Return the [x, y] coordinate for the center point of the cell that contains the specified text.  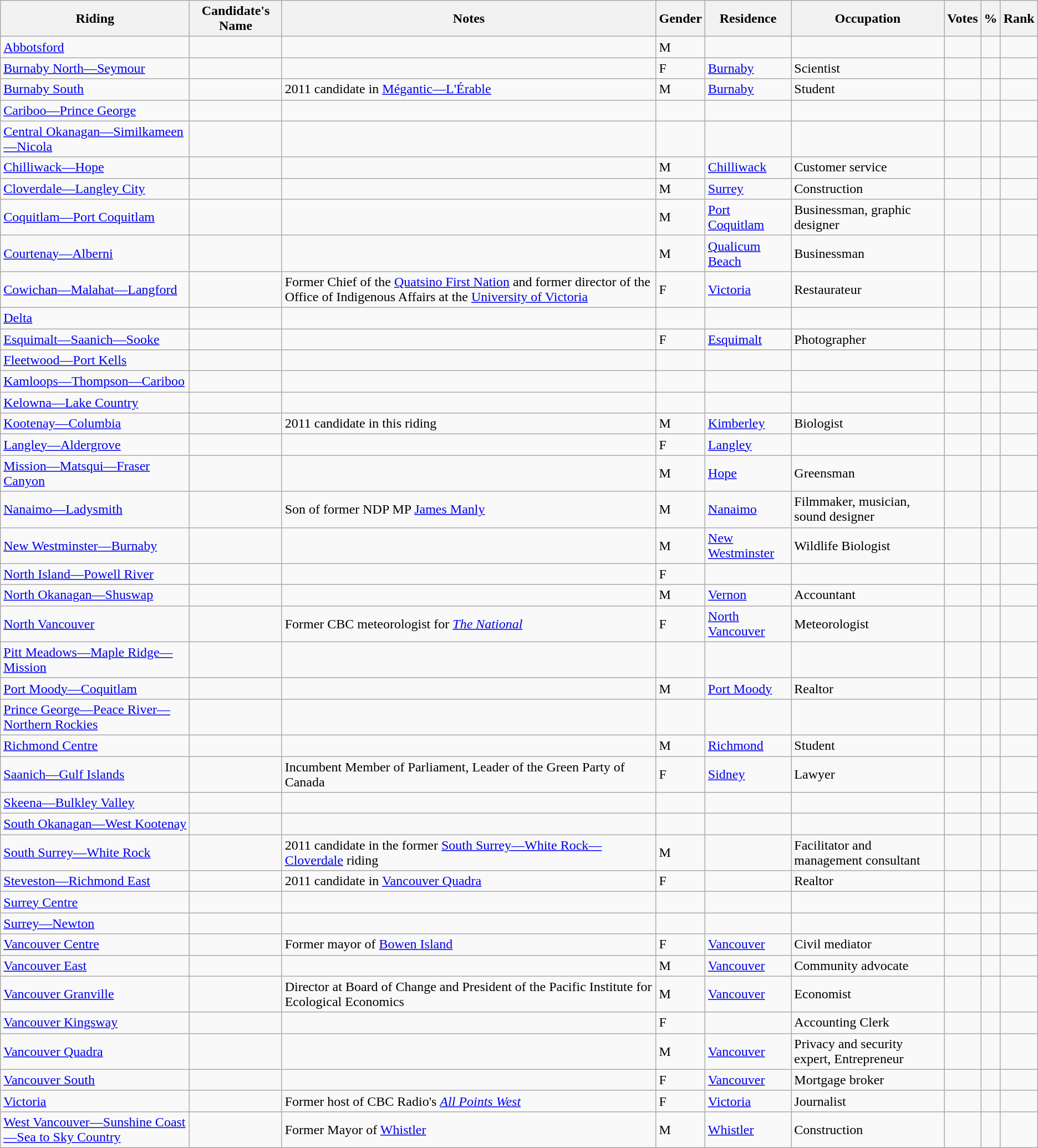
Coquitlam—Port Coquitlam [95, 217]
Wildlife Biologist [868, 546]
Votes [963, 19]
Kelowna—Lake Country [95, 403]
Notes [469, 19]
2011 candidate in the former South Surrey—White Rock—Cloverdale riding [469, 853]
Central Okanagan—Similkameen—Nicola [95, 139]
Businessman [868, 253]
North Island—Powell River [95, 574]
Cowichan—Malahat—Langford [95, 289]
Burnaby South [95, 89]
Port Coquitlam [748, 217]
Privacy and security expert, Entrepreneur [868, 1052]
2011 candidate in Vancouver Quadra [469, 881]
Kamloops—Thompson—Cariboo [95, 382]
Port Moody [748, 688]
Qualicum Beach [748, 253]
Son of former NDP MP James Manly [469, 509]
South Surrey—White Rock [95, 853]
Surrey [748, 189]
Rank [1019, 19]
Steveston—Richmond East [95, 881]
Port Moody—Coquitlam [95, 688]
Vancouver Quadra [95, 1052]
Community advocate [868, 966]
Richmond Centre [95, 745]
Langley [748, 445]
Vancouver Granville [95, 994]
Sidney [748, 774]
Civil mediator [868, 944]
Abbotsford [95, 47]
Riding [95, 19]
Kimberley [748, 424]
New Westminster [748, 546]
Gender [680, 19]
Lawyer [868, 774]
2011 candidate in this riding [469, 424]
Chilliwack [748, 167]
Former Chief of the Quatsino First Nation and former director of the Office of Indigenous Affairs at the University of Victoria [469, 289]
Restaurateur [868, 289]
Facilitator and management consultant [868, 853]
Richmond [748, 745]
Vancouver East [95, 966]
Customer service [868, 167]
Vancouver Centre [95, 944]
Pitt Meadows—Maple Ridge—Mission [95, 660]
Kootenay—Columbia [95, 424]
Residence [748, 19]
Surrey—Newton [95, 923]
Former host of CBC Radio's All Points West [469, 1101]
Fleetwood—Port Kells [95, 360]
Businessman, graphic designer [868, 217]
Director at Board of Change and President of the Pacific Institute for Ecological Economics [469, 994]
Hope [748, 474]
Esquimalt—Saanich—Sooke [95, 339]
Filmmaker, musician, sound designer [868, 509]
Burnaby North—Seymour [95, 68]
Meteorologist [868, 623]
Scientist [868, 68]
Skeena—Bulkley Valley [95, 803]
Esquimalt [748, 339]
Saanich—Gulf Islands [95, 774]
Mission—Matsqui—Fraser Canyon [95, 474]
Candidate's Name [236, 19]
Nanaimo [748, 509]
Journalist [868, 1101]
Cariboo—Prince George [95, 110]
2011 candidate in Mégantic—L'Érable [469, 89]
Courtenay—Alberni [95, 253]
New Westminster—Burnaby [95, 546]
Chilliwack—Hope [95, 167]
Former Mayor of Whistler [469, 1129]
Delta [95, 318]
Vernon [748, 595]
Surrey Centre [95, 902]
North Okanagan—Shuswap [95, 595]
Biologist [868, 424]
Whistler [748, 1129]
Accounting Clerk [868, 1023]
Incumbent Member of Parliament, Leader of the Green Party of Canada [469, 774]
South Okanagan—West Kootenay [95, 824]
Greensman [868, 474]
Langley—Aldergrove [95, 445]
Accountant [868, 595]
Vancouver Kingsway [95, 1023]
Prince George—Peace River—Northern Rockies [95, 717]
Cloverdale—Langley City [95, 189]
Photographer [868, 339]
% [990, 19]
Occupation [868, 19]
Former mayor of Bowen Island [469, 944]
Vancouver South [95, 1080]
Former CBC meteorologist for The National [469, 623]
Economist [868, 994]
West Vancouver—Sunshine Coast—Sea to Sky Country [95, 1129]
Mortgage broker [868, 1080]
Nanaimo—Ladysmith [95, 509]
